Return (x, y) of the center of cell containing provided text 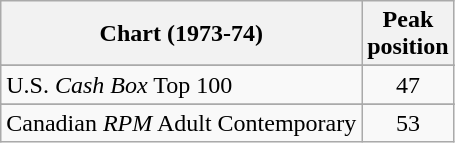
Peakposition (408, 34)
Chart (1973-74) (182, 34)
Canadian RPM Adult Contemporary (182, 123)
U.S. Cash Box Top 100 (182, 85)
47 (408, 85)
53 (408, 123)
